Detect which cell encompasses the target text, then output its (X, Y) center coordinate. 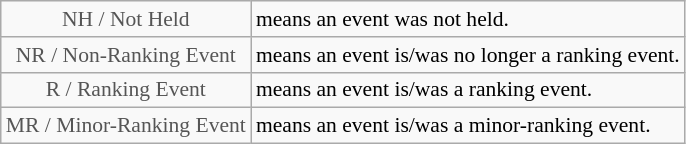
NH / Not Held (126, 19)
NR / Non-Ranking Event (126, 55)
R / Ranking Event (126, 90)
MR / Minor-Ranking Event (126, 126)
means an event is/was a ranking event. (468, 90)
means an event is/was no longer a ranking event. (468, 55)
means an event is/was a minor-ranking event. (468, 126)
means an event was not held. (468, 19)
